Find where the given text appears and provide that cell's center as (X, Y) coordinate. 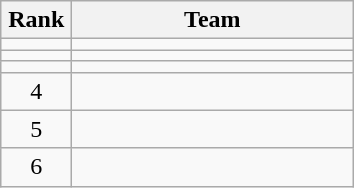
4 (36, 91)
Rank (36, 20)
6 (36, 167)
5 (36, 129)
Team (212, 20)
